Return the (X, Y) coordinate for the center point of the cell that contains the specified text.  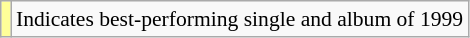
Indicates best-performing single and album of 1999 (240, 19)
